From the cell containing the given text, extract its center point as [X, Y] coordinate. 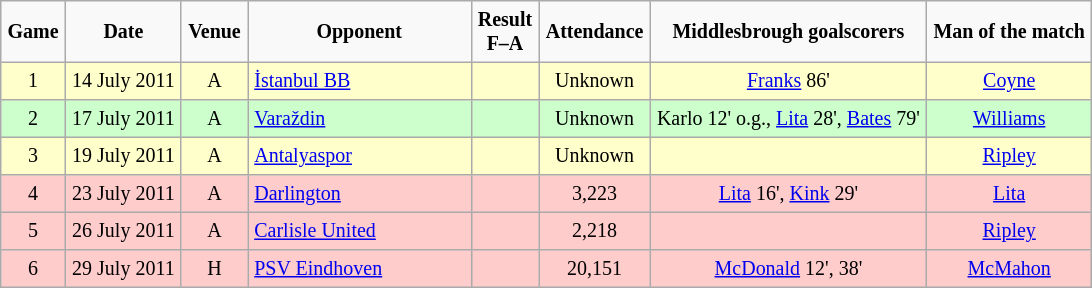
Man of the match [1010, 32]
Williams [1010, 119]
Antalyaspor [360, 156]
2 [34, 119]
Venue [214, 32]
Coyne [1010, 81]
H [214, 269]
Karlo 12' o.g., Lita 28', Bates 79' [788, 119]
19 July 2011 [123, 156]
McDonald 12', 38' [788, 269]
Date [123, 32]
14 July 2011 [123, 81]
PSV Eindhoven [360, 269]
McMahon [1010, 269]
4 [34, 194]
Varaždin [360, 119]
Attendance [594, 32]
29 July 2011 [123, 269]
17 July 2011 [123, 119]
20,151 [594, 269]
3,223 [594, 194]
6 [34, 269]
Middlesbrough goalscorers [788, 32]
3 [34, 156]
Opponent [360, 32]
Lita 16', Kink 29' [788, 194]
Carlisle United [360, 231]
Game [34, 32]
Franks 86' [788, 81]
23 July 2011 [123, 194]
5 [34, 231]
ResultF–A [505, 32]
1 [34, 81]
Darlington [360, 194]
İstanbul BB [360, 81]
26 July 2011 [123, 231]
2,218 [594, 231]
Lita [1010, 194]
